Detect which cell encompasses the target text, then output its [x, y] center coordinate. 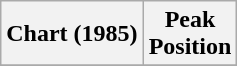
PeakPosition [190, 34]
Chart (1985) [72, 34]
